Capture the cell that displays the provided text and extract its [x, y] central coordinate. 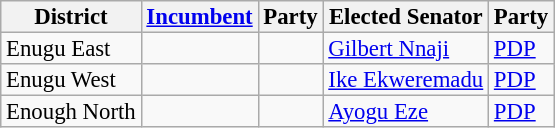
Enough North [71, 112]
Elected Senator [406, 17]
Gilbert Nnaji [406, 49]
Enugu East [71, 49]
Ayogu Eze [406, 112]
Incumbent [200, 17]
Ike Ekweremadu [406, 80]
Enugu West [71, 80]
District [71, 17]
